For the text-containing cell, return its midpoint in (X, Y) coordinate format. 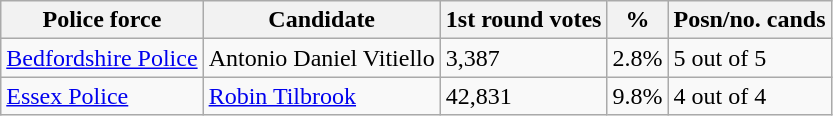
Posn/no. cands (750, 20)
4 out of 4 (750, 96)
Antonio Daniel Vitiello (322, 58)
1st round votes (524, 20)
Candidate (322, 20)
Bedfordshire Police (102, 58)
Robin Tilbrook (322, 96)
5 out of 5 (750, 58)
Essex Police (102, 96)
42,831 (524, 96)
9.8% (638, 96)
2.8% (638, 58)
% (638, 20)
Police force (102, 20)
3,387 (524, 58)
